Scan for the cell matching the given text and deliver its (x, y) coordinate at center. 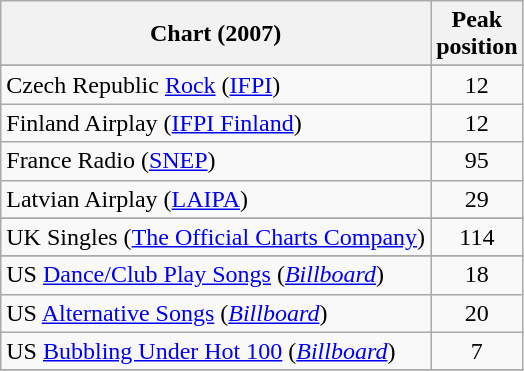
US Bubbling Under Hot 100 (Billboard) (216, 351)
7 (477, 351)
Chart (2007) (216, 34)
20 (477, 313)
95 (477, 161)
US Alternative Songs (Billboard) (216, 313)
Finland Airplay (IFPI Finland) (216, 123)
114 (477, 237)
Czech Republic Rock (IFPI) (216, 85)
Latvian Airplay (LAIPA) (216, 199)
France Radio (SNEP) (216, 161)
29 (477, 199)
18 (477, 275)
UK Singles (The Official Charts Company) (216, 237)
Peakposition (477, 34)
US Dance/Club Play Songs (Billboard) (216, 275)
